Determine the (X, Y) coordinate at the center of the cell enclosing the given text.  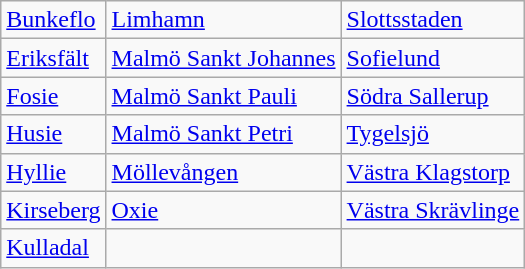
Malmö Sankt Petri (224, 134)
Hyllie (54, 172)
Bunkeflo (54, 20)
Fosie (54, 96)
Slottsstaden (433, 20)
Möllevången (224, 172)
Kulladal (54, 248)
Kirseberg (54, 210)
Västra Klagstorp (433, 172)
Malmö Sankt Johannes (224, 58)
Malmö Sankt Pauli (224, 96)
Tygelsjö (433, 134)
Södra Sallerup (433, 96)
Limhamn (224, 20)
Sofielund (433, 58)
Husie (54, 134)
Oxie (224, 210)
Eriksfält (54, 58)
Västra Skrävlinge (433, 210)
